Find where the given text appears and provide that cell's center as (X, Y) coordinate. 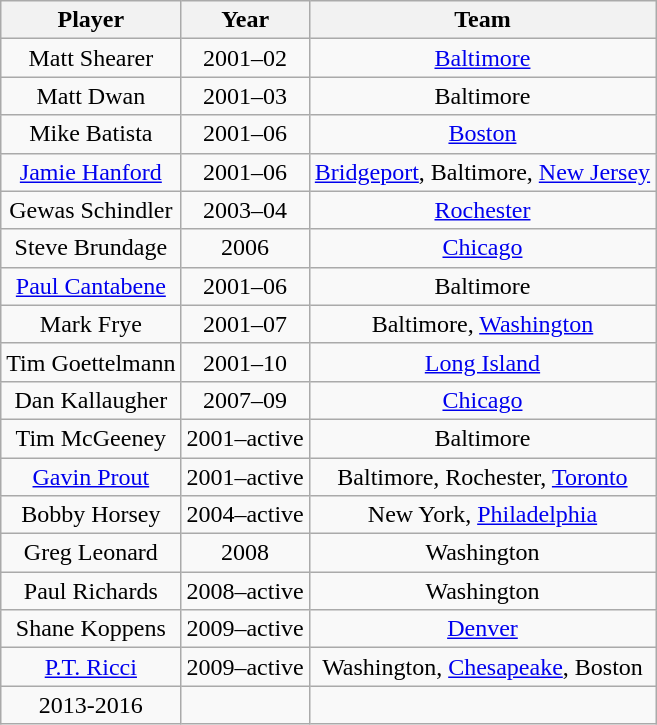
Steve Brundage (91, 248)
Shane Koppens (91, 629)
Boston (482, 134)
2006 (245, 248)
Mark Frye (91, 324)
2004–active (245, 515)
2008–active (245, 591)
Team (482, 20)
Tim Goettelmann (91, 362)
2001–07 (245, 324)
P.T. Ricci (91, 667)
Bobby Horsey (91, 515)
Gewas Schindler (91, 210)
Matt Dwan (91, 96)
Jamie Hanford (91, 172)
Washington, Chesapeake, Boston (482, 667)
Bridgeport, Baltimore, New Jersey (482, 172)
Baltimore, Washington (482, 324)
Dan Kallaugher (91, 400)
2001–02 (245, 58)
2001–10 (245, 362)
2007–09 (245, 400)
Player (91, 20)
Long Island (482, 362)
Gavin Prout (91, 477)
2013-2016 (91, 705)
Baltimore, Rochester, Toronto (482, 477)
New York, Philadelphia (482, 515)
2003–04 (245, 210)
Tim McGeeney (91, 438)
Paul Cantabene (91, 286)
Matt Shearer (91, 58)
Year (245, 20)
Greg Leonard (91, 553)
Denver (482, 629)
Mike Batista (91, 134)
Rochester (482, 210)
Paul Richards (91, 591)
2008 (245, 553)
2001–03 (245, 96)
